Output the [X, Y] coordinate of the center of the cell containing the given text.  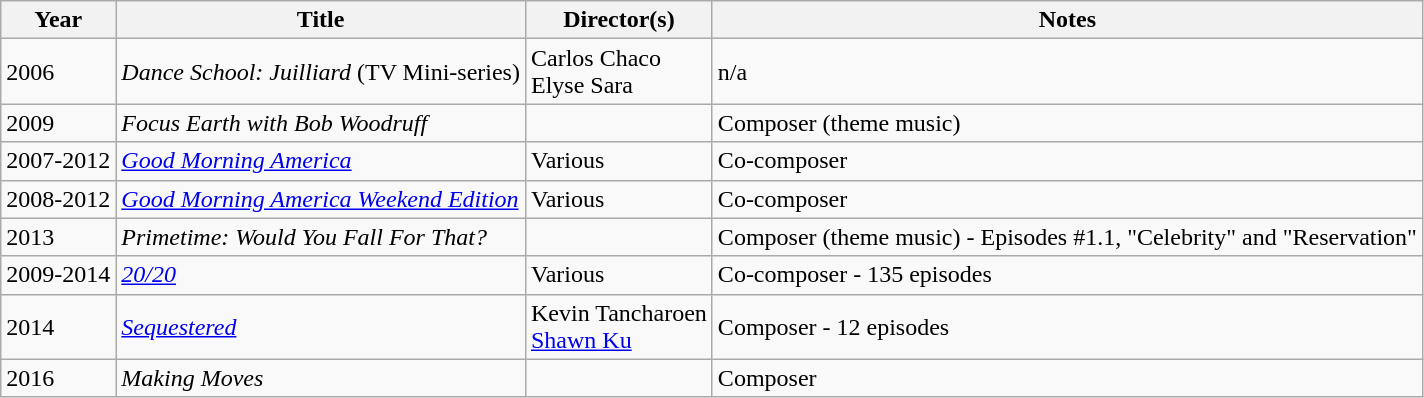
2008-2012 [58, 199]
Director(s) [618, 20]
2014 [58, 326]
Composer (theme music) - Episodes #1.1, "Celebrity" and "Reservation" [1067, 237]
Primetime: Would You Fall For That? [321, 237]
Composer [1067, 378]
Title [321, 20]
Sequestered [321, 326]
Co-composer - 135 episodes [1067, 275]
Focus Earth with Bob Woodruff [321, 123]
n/a [1067, 72]
2006 [58, 72]
Making Moves [321, 378]
Dance School: Juilliard (TV Mini-series) [321, 72]
2007-2012 [58, 161]
2016 [58, 378]
2013 [58, 237]
Composer (theme music) [1067, 123]
Good Morning America Weekend Edition [321, 199]
2009 [58, 123]
Good Morning America [321, 161]
Year [58, 20]
2009-2014 [58, 275]
Notes [1067, 20]
Composer - 12 episodes [1067, 326]
Kevin TancharoenShawn Ku [618, 326]
20/20 [321, 275]
Carlos ChacoElyse Sara [618, 72]
